Extract the (x, y) coordinate from the center of the cell holding the provided text.  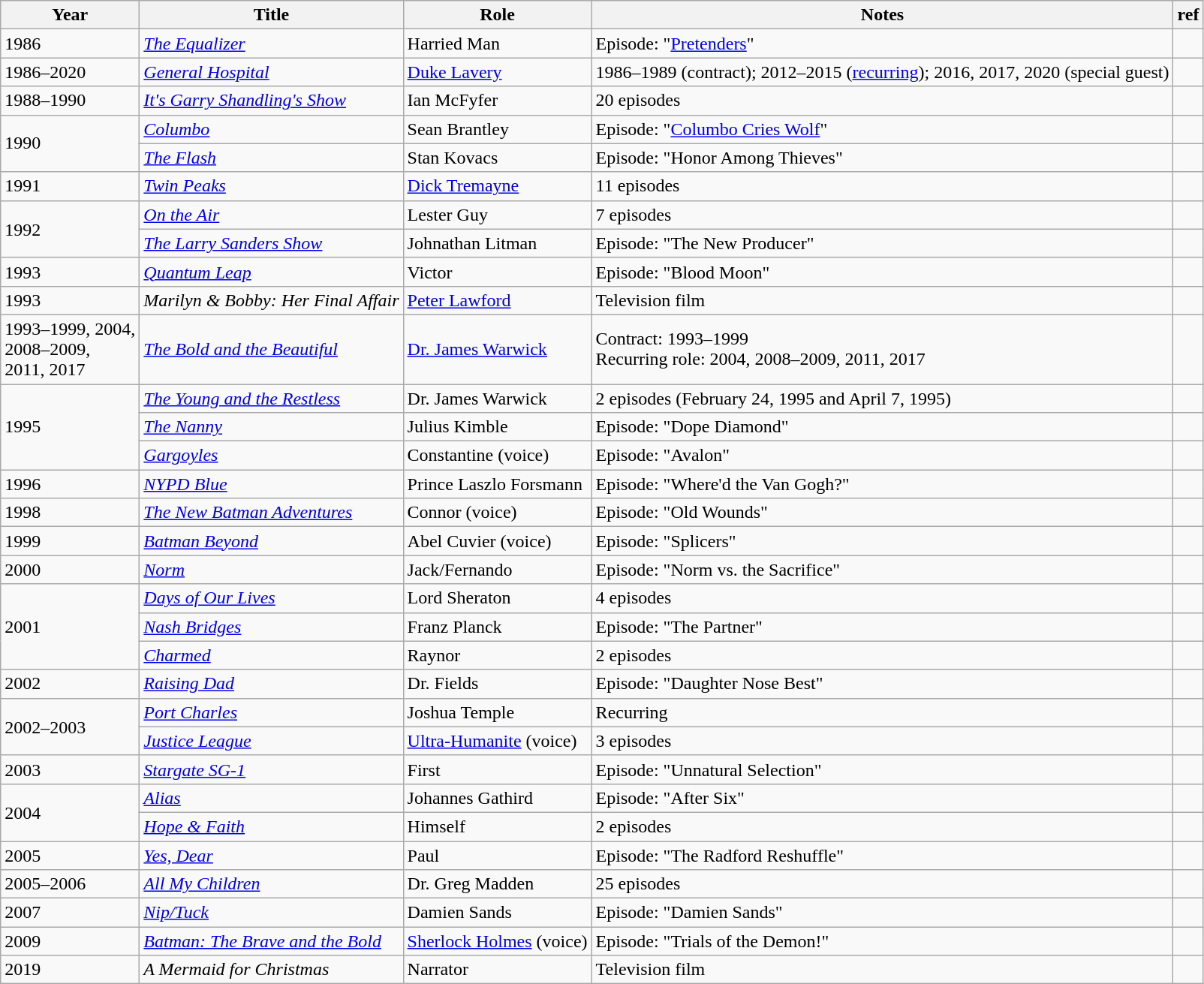
Episode: "After Six" (883, 798)
Batman Beyond (272, 541)
2009 (71, 941)
Johannes Gathird (497, 798)
Johnathan Litman (497, 243)
Sherlock Holmes (voice) (497, 941)
The Nanny (272, 427)
Episode: "The New Producer" (883, 243)
2002 (71, 684)
Recurring (883, 712)
The Flash (272, 158)
Episode: "Daughter Nose Best" (883, 684)
Damien Sands (497, 913)
11 episodes (883, 186)
The Larry Sanders Show (272, 243)
Days of Our Lives (272, 598)
Dr. Fields (497, 684)
Julius Kimble (497, 427)
2000 (71, 570)
Episode: "Where'd the Van Gogh?" (883, 484)
The Equalizer (272, 44)
1986–1989 (contract); 2012–2015 (recurring); 2016, 2017, 2020 (special guest) (883, 72)
1993–1999, 2004,2008–2009,2011, 2017 (71, 349)
Lord Sheraton (497, 598)
1991 (71, 186)
Victor (497, 272)
On the Air (272, 215)
2003 (71, 769)
Justice League (272, 741)
Title (272, 15)
Raynor (497, 655)
Dick Tremayne (497, 186)
2 episodes (February 24, 1995 and April 7, 1995) (883, 399)
The Young and the Restless (272, 399)
Episode: "Trials of the Demon!" (883, 941)
Hope & Faith (272, 826)
Franz Planck (497, 627)
The New Batman Adventures (272, 513)
4 episodes (883, 598)
Episode: "Unnatural Selection" (883, 769)
Narrator (497, 970)
Stargate SG-1 (272, 769)
1990 (71, 143)
Episode: "Blood Moon" (883, 272)
Episode: "Norm vs. the Sacrifice" (883, 570)
Lester Guy (497, 215)
2007 (71, 913)
Prince Laszlo Forsmann (497, 484)
Twin Peaks (272, 186)
Ultra-Humanite (voice) (497, 741)
2004 (71, 812)
7 episodes (883, 215)
Sean Brantley (497, 129)
2005 (71, 855)
Role (497, 15)
1995 (71, 427)
ref (1188, 15)
Yes, Dear (272, 855)
General Hospital (272, 72)
Himself (497, 826)
Episode: "Honor Among Thieves" (883, 158)
First (497, 769)
1988–1990 (71, 101)
Connor (voice) (497, 513)
Port Charles (272, 712)
1986 (71, 44)
NYPD Blue (272, 484)
Duke Lavery (497, 72)
Alias (272, 798)
Peter Lawford (497, 300)
20 episodes (883, 101)
Raising Dad (272, 684)
Episode: "The Radford Reshuffle" (883, 855)
1992 (71, 229)
Gargoyles (272, 456)
Jack/Fernando (497, 570)
The Bold and the Beautiful (272, 349)
Nip/Tuck (272, 913)
Charmed (272, 655)
Episode: "Damien Sands" (883, 913)
Episode: "Columbo Cries Wolf" (883, 129)
Batman: The Brave and the Bold (272, 941)
Notes (883, 15)
2001 (71, 627)
1998 (71, 513)
Paul (497, 855)
Joshua Temple (497, 712)
Nash Bridges (272, 627)
25 episodes (883, 884)
2019 (71, 970)
Episode: "The Partner" (883, 627)
Constantine (voice) (497, 456)
Episode: "Old Wounds" (883, 513)
1986–2020 (71, 72)
Dr. Greg Madden (497, 884)
Quantum Leap (272, 272)
3 episodes (883, 741)
Abel Cuvier (voice) (497, 541)
Episode: "Splicers" (883, 541)
Episode: "Dope Diamond" (883, 427)
Norm (272, 570)
Stan Kovacs (497, 158)
Ian McFyfer (497, 101)
Marilyn & Bobby: Her Final Affair (272, 300)
It's Garry Shandling's Show (272, 101)
1999 (71, 541)
A Mermaid for Christmas (272, 970)
Harried Man (497, 44)
2002–2003 (71, 727)
Columbo (272, 129)
Episode: "Avalon" (883, 456)
Contract: 1993–1999 Recurring role: 2004, 2008–2009, 2011, 2017 (883, 349)
1996 (71, 484)
Episode: "Pretenders" (883, 44)
2005–2006 (71, 884)
All My Children (272, 884)
Year (71, 15)
